Detect which cell encompasses the target text, then output its (X, Y) center coordinate. 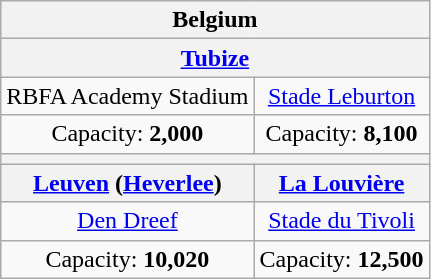
RBFA Academy Stadium (128, 96)
Capacity: 2,000 (128, 134)
Stade du Tivoli (342, 221)
Capacity: 10,020 (128, 259)
Tubize (215, 58)
Belgium (215, 20)
Capacity: 8,100 (342, 134)
Den Dreef (128, 221)
Stade Leburton (342, 96)
La Louvière (342, 183)
Capacity: 12,500 (342, 259)
Leuven (Heverlee) (128, 183)
